Return [x, y] of the center of cell containing provided text 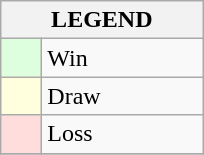
Draw [122, 96]
Win [122, 58]
Loss [122, 134]
LEGEND [102, 20]
